From the cell containing the given text, extract its center point as [X, Y] coordinate. 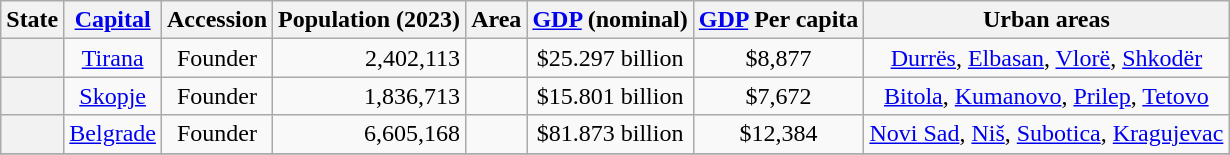
$15.801 billion [610, 96]
6,605,168 [370, 134]
Belgrade [113, 134]
Bitola, Kumanovo, Prilep, Tetovo [1046, 96]
$25.297 billion [610, 58]
Population (2023) [370, 20]
GDP (nominal) [610, 20]
Capital [113, 20]
Accession [216, 20]
$8,877 [778, 58]
Skopje [113, 96]
Durrës, Elbasan, Vlorë, Shkodër [1046, 58]
$81.873 billion [610, 134]
State [32, 20]
1,836,713 [370, 96]
Area [496, 20]
GDP Per capita [778, 20]
$12,384 [778, 134]
$7,672 [778, 96]
2,402,113 [370, 58]
Tirana [113, 58]
Novi Sad, Niš, Subotica, Kragujevac [1046, 134]
Urban areas [1046, 20]
